Determine the [x, y] coordinate at the center of the cell enclosing the given text.  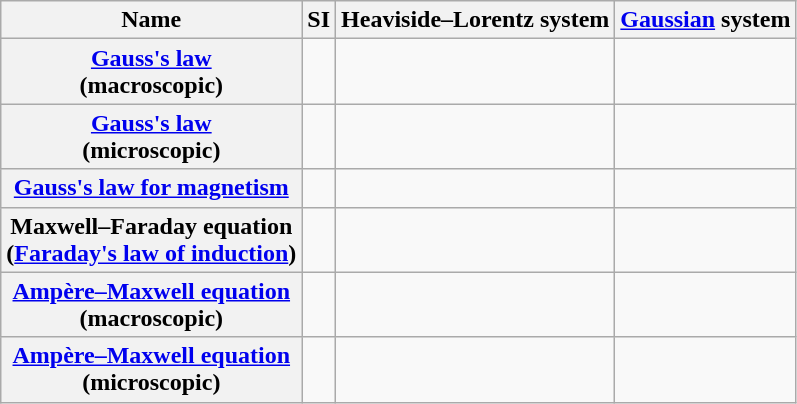
Ampère–Maxwell equation (microscopic) [152, 370]
Heaviside–Lorentz system [476, 20]
Gauss's law(macroscopic) [152, 72]
Gaussian system [706, 20]
Maxwell–Faraday equation(Faraday's law of induction) [152, 240]
Gauss's law for magnetism [152, 188]
Ampère–Maxwell equation (macroscopic) [152, 304]
Name [152, 20]
SI [319, 20]
Gauss's law(microscopic) [152, 136]
